For the text-containing cell, return its midpoint in (X, Y) coordinate format. 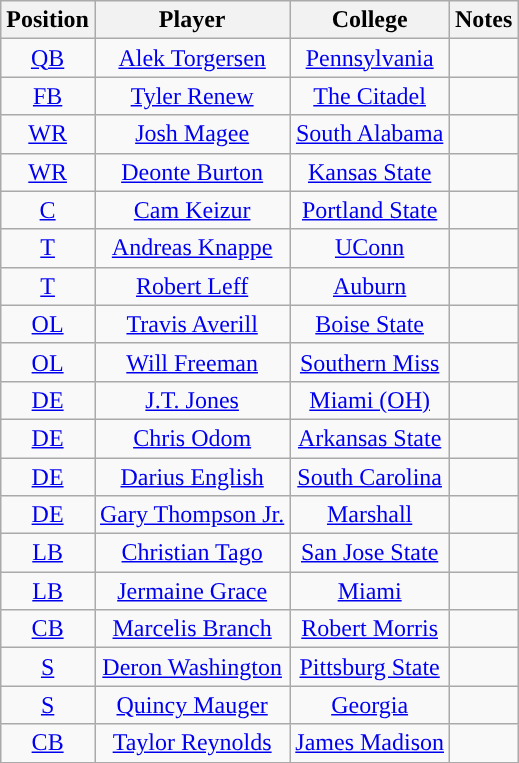
Boise State (370, 324)
Notes (484, 20)
Portland State (370, 210)
South Carolina (370, 477)
Arkansas State (370, 438)
Robert Leff (192, 286)
Travis Averill (192, 324)
J.T. Jones (192, 400)
Christian Tago (192, 553)
Player (192, 20)
South Alabama (370, 134)
Josh Magee (192, 134)
Georgia (370, 705)
Chris Odom (192, 438)
UConn (370, 248)
Southern Miss (370, 362)
Cam Keizur (192, 210)
Gary Thompson Jr. (192, 515)
Andreas Knappe (192, 248)
QB (48, 58)
Darius English (192, 477)
Tyler Renew (192, 96)
Pennsylvania (370, 58)
San Jose State (370, 553)
Position (48, 20)
Marshall (370, 515)
Jermaine Grace (192, 591)
James Madison (370, 743)
Alek Torgersen (192, 58)
Pittsburg State (370, 667)
FB (48, 96)
Marcelis Branch (192, 629)
Deron Washington (192, 667)
Taylor Reynolds (192, 743)
Deonte Burton (192, 172)
College (370, 20)
The Citadel (370, 96)
Miami (370, 591)
Robert Morris (370, 629)
Kansas State (370, 172)
Will Freeman (192, 362)
Quincy Mauger (192, 705)
Miami (OH) (370, 400)
C (48, 210)
Auburn (370, 286)
